Detect which cell encompasses the target text, then output its [x, y] center coordinate. 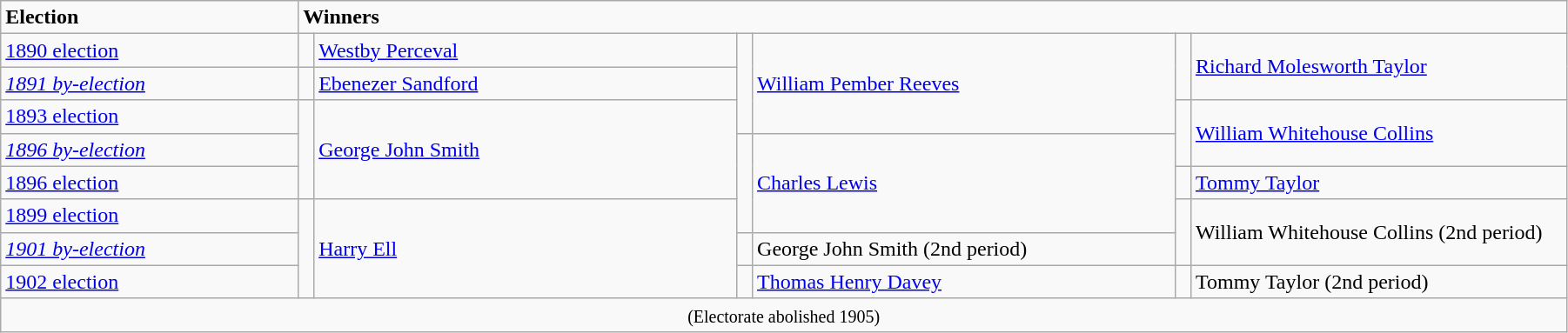
William Whitehouse Collins (2nd period) [1378, 232]
William Pember Reeves [964, 83]
Tommy Taylor [1378, 183]
1896 election [150, 183]
George John Smith [526, 150]
1902 election [150, 282]
Charles Lewis [964, 183]
Tommy Taylor (2nd period) [1378, 282]
(Electorate abolished 1905) [784, 315]
George John Smith (2nd period) [964, 249]
Ebenezer Sandford [526, 83]
1899 election [150, 216]
1893 election [150, 117]
1891 by-election [150, 83]
Westby Perceval [526, 50]
Harry Ell [526, 249]
William Whitehouse Collins [1378, 133]
Richard Molesworth Taylor [1378, 67]
1890 election [150, 50]
1901 by-election [150, 249]
Winners [933, 17]
1896 by-election [150, 150]
Election [150, 17]
Thomas Henry Davey [964, 282]
